Identify which cell holds the provided text, then report its [X, Y] central coordinate. 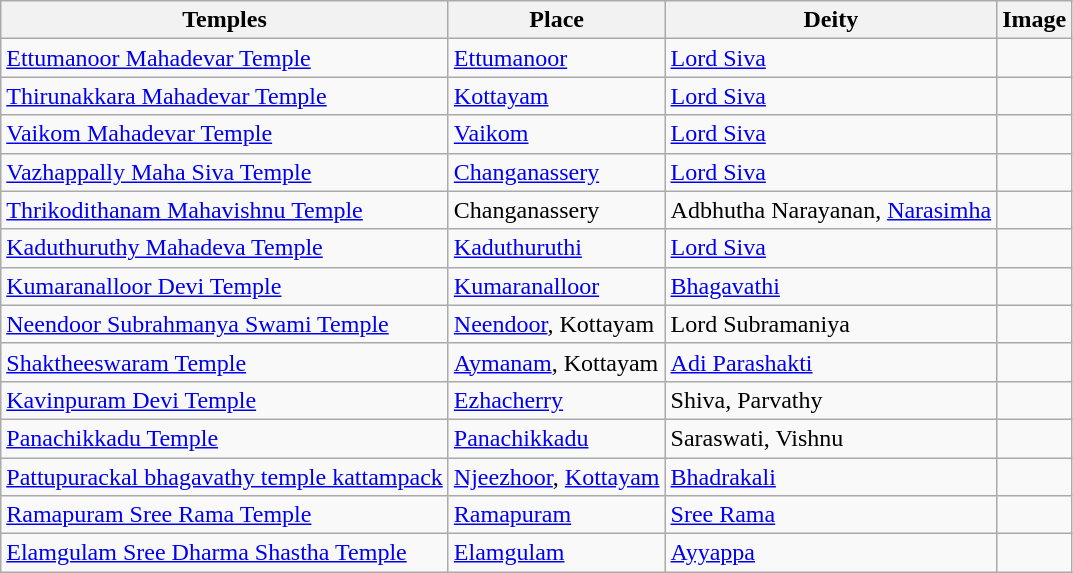
Kottayam [556, 96]
Neendoor, Kottayam [556, 324]
Neendoor Subrahmanya Swami Temple [225, 324]
Vazhappally Maha Siva Temple [225, 172]
Kumaranalloor [556, 286]
Place [556, 20]
Saraswati, Vishnu [831, 438]
Vaikom [556, 134]
Kavinpuram Devi Temple [225, 400]
Bhadrakali [831, 477]
Pattupurackal bhagavathy temple kattampack [225, 477]
Panachikkadu [556, 438]
Temples [225, 20]
Lord Subramaniya [831, 324]
Vaikom Mahadevar Temple [225, 134]
Kaduthuruthy Mahadeva Temple [225, 248]
Ettumanoor Mahadevar Temple [225, 58]
Elamgulam Sree Dharma Shastha Temple [225, 553]
Kumaranalloor Devi Temple [225, 286]
Ezhacherry [556, 400]
Ayyappa [831, 553]
Deity [831, 20]
Image [1034, 20]
Kaduthuruthi [556, 248]
Shiva, Parvathy [831, 400]
Ramapuram Sree Rama Temple [225, 515]
Adbhutha Narayanan, Narasimha [831, 210]
Adi Parashakti [831, 362]
Bhagavathi [831, 286]
Thrikodithanam Mahavishnu Temple [225, 210]
Panachikkadu Temple [225, 438]
Elamgulam [556, 553]
Ramapuram [556, 515]
Sree Rama [831, 515]
Njeezhoor, Kottayam [556, 477]
Shaktheeswaram Temple [225, 362]
Ettumanoor [556, 58]
Thirunakkara Mahadevar Temple [225, 96]
Aymanam, Kottayam [556, 362]
